Output the [X, Y] coordinate of the center of the cell containing the given text.  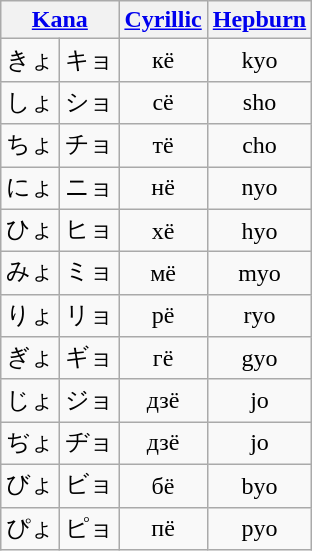
きょ [30, 60]
byo [259, 486]
пё [163, 528]
тё [163, 146]
Hepburn [259, 20]
びょ [30, 486]
ビョ [90, 486]
сё [163, 102]
кё [163, 60]
キョ [90, 60]
ニョ [90, 188]
リョ [90, 316]
ヂョ [90, 444]
Kana [60, 20]
бё [163, 486]
ショ [90, 102]
ジョ [90, 400]
ぢょ [30, 444]
ピョ [90, 528]
ミョ [90, 274]
じょ [30, 400]
にょ [30, 188]
ぴょ [30, 528]
しょ [30, 102]
pyo [259, 528]
мё [163, 274]
ヒョ [90, 230]
ryo [259, 316]
рё [163, 316]
ギョ [90, 358]
みょ [30, 274]
kyo [259, 60]
гё [163, 358]
cho [259, 146]
хё [163, 230]
sho [259, 102]
ぎょ [30, 358]
gyo [259, 358]
Cyrillic [163, 20]
ひょ [30, 230]
りょ [30, 316]
チョ [90, 146]
nyo [259, 188]
ちょ [30, 146]
myo [259, 274]
hyo [259, 230]
нё [163, 188]
